Extract the [X, Y] coordinate from the center of the cell holding the provided text.  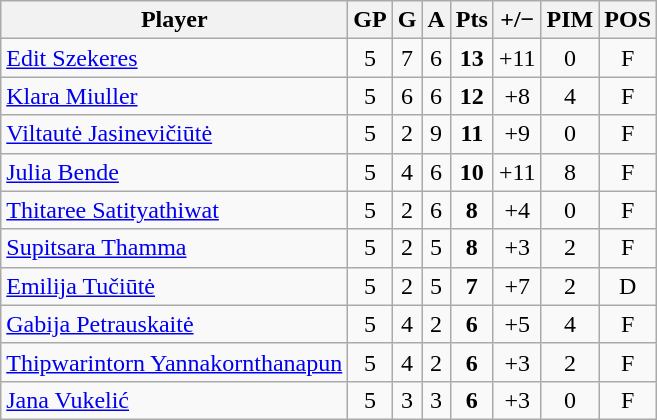
Player [174, 20]
Edit Szekeres [174, 58]
+9 [517, 134]
13 [472, 58]
Emilija Tučiūtė [174, 286]
+5 [517, 324]
Thitaree Satityathiwat [174, 210]
Viltautė Jasinevičiūtė [174, 134]
+8 [517, 96]
GP [370, 20]
Pts [472, 20]
D [628, 286]
9 [436, 134]
Jana Vukelić [174, 400]
A [436, 20]
Klara Miuller [174, 96]
G [407, 20]
12 [472, 96]
11 [472, 134]
Gabija Petrauskaitė [174, 324]
+7 [517, 286]
+4 [517, 210]
Supitsara Thamma [174, 248]
+/− [517, 20]
Thipwarintorn Yannakornthanapun [174, 362]
Julia Bende [174, 172]
10 [472, 172]
POS [628, 20]
PIM [570, 20]
